Return the [X, Y] coordinate for the center point of the cell that contains the specified text.  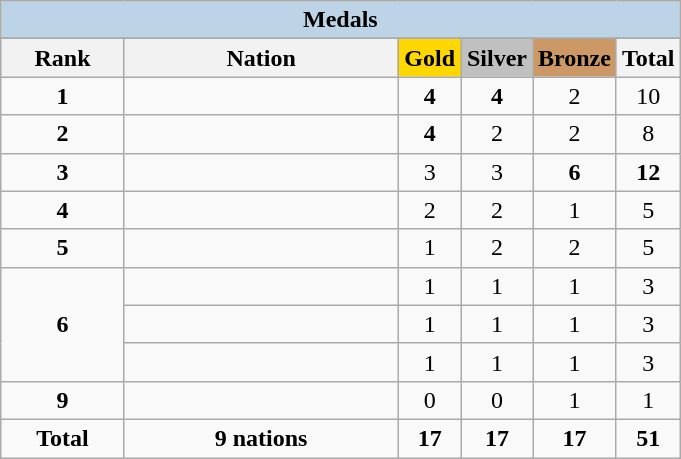
Nation [261, 58]
8 [648, 134]
9 nations [261, 438]
Rank [63, 58]
Gold [430, 58]
12 [648, 172]
10 [648, 96]
9 [63, 400]
Bronze [574, 58]
51 [648, 438]
Medals [340, 20]
Silver [496, 58]
